Find where the given text appears and provide that cell's center as (x, y) coordinate. 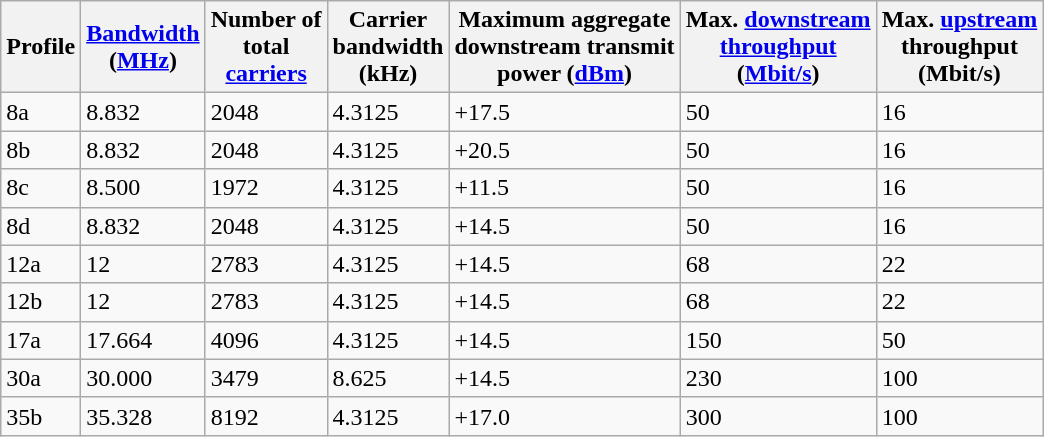
+20.5 (564, 150)
Max. upstreamthroughput(Mbit/s) (960, 47)
300 (778, 416)
35b (41, 416)
Profile (41, 47)
+17.0 (564, 416)
8192 (266, 416)
12b (41, 302)
3479 (266, 378)
150 (778, 340)
Maximum aggregatedownstream transmitpower (dBm) (564, 47)
30.000 (143, 378)
12a (41, 264)
8d (41, 226)
17.664 (143, 340)
Number of total carriers (266, 47)
8a (41, 112)
Max. downstreamthroughput(Mbit/s) (778, 47)
8.625 (388, 378)
Carrier bandwidth(kHz) (388, 47)
8.500 (143, 188)
4096 (266, 340)
+11.5 (564, 188)
30a (41, 378)
8c (41, 188)
230 (778, 378)
35.328 (143, 416)
8b (41, 150)
+17.5 (564, 112)
1972 (266, 188)
Bandwidth(MHz) (143, 47)
17a (41, 340)
